Capture the cell that displays the provided text and extract its [X, Y] central coordinate. 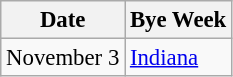
Bye Week [178, 20]
Indiana [178, 58]
November 3 [63, 58]
Date [63, 20]
